For the text-containing cell, return its midpoint in (X, Y) coordinate format. 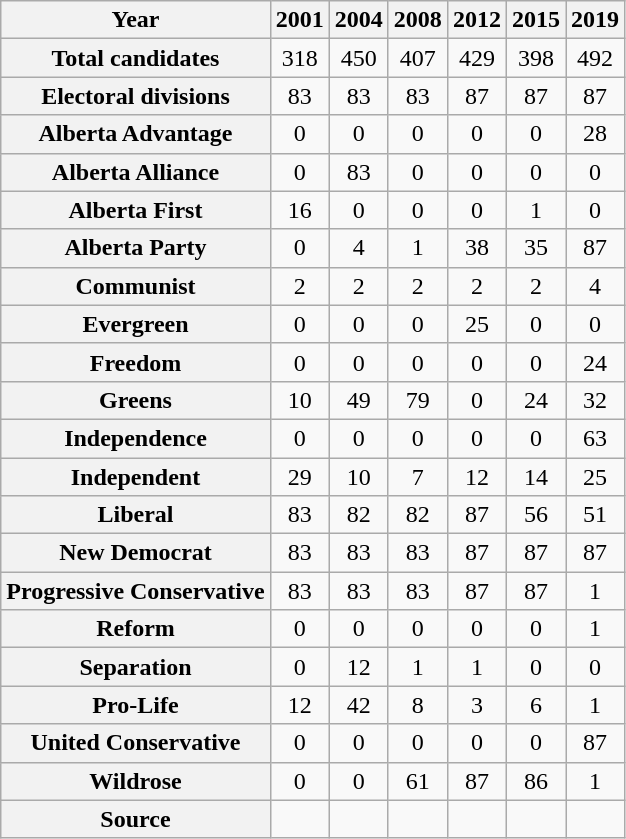
86 (536, 781)
6 (536, 705)
New Democrat (136, 553)
8 (418, 705)
49 (358, 400)
318 (300, 58)
28 (596, 134)
Freedom (136, 362)
429 (476, 58)
United Conservative (136, 743)
3 (476, 705)
Alberta Alliance (136, 172)
Evergreen (136, 324)
79 (418, 400)
492 (596, 58)
450 (358, 58)
Pro-Life (136, 705)
Wildrose (136, 781)
Independent (136, 477)
38 (476, 248)
Progressive Conservative (136, 591)
398 (536, 58)
Alberta Advantage (136, 134)
Source (136, 819)
2001 (300, 20)
61 (418, 781)
51 (596, 515)
Year (136, 20)
7 (418, 477)
16 (300, 210)
407 (418, 58)
Total candidates (136, 58)
Communist (136, 286)
Alberta First (136, 210)
2012 (476, 20)
2019 (596, 20)
Separation (136, 667)
42 (358, 705)
Alberta Party (136, 248)
Independence (136, 438)
56 (536, 515)
35 (536, 248)
Electoral divisions (136, 96)
Reform (136, 629)
Greens (136, 400)
Liberal (136, 515)
14 (536, 477)
2008 (418, 20)
32 (596, 400)
63 (596, 438)
2015 (536, 20)
2004 (358, 20)
29 (300, 477)
